Find where the given text appears and provide that cell's center as [x, y] coordinate. 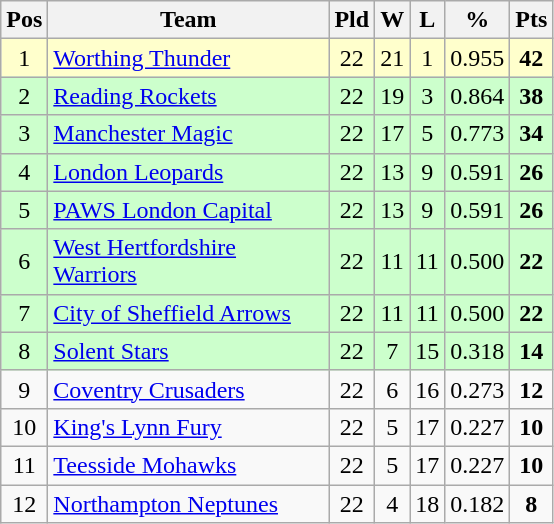
18 [428, 503]
Team [188, 20]
19 [392, 96]
0.182 [478, 503]
42 [532, 58]
Worthing Thunder [188, 58]
Coventry Crusaders [188, 389]
0.864 [478, 96]
West Hertfordshire Warriors [188, 262]
% [478, 20]
15 [428, 351]
Northampton Neptunes [188, 503]
0.318 [478, 351]
38 [532, 96]
Teesside Mohawks [188, 465]
W [392, 20]
Manchester Magic [188, 134]
0.273 [478, 389]
21 [392, 58]
16 [428, 389]
Pld [352, 20]
London Leopards [188, 172]
34 [532, 134]
Reading Rockets [188, 96]
14 [532, 351]
PAWS London Capital [188, 210]
City of Sheffield Arrows [188, 313]
King's Lynn Fury [188, 427]
L [428, 20]
0.955 [478, 58]
Solent Stars [188, 351]
0.773 [478, 134]
2 [24, 96]
Pos [24, 20]
Pts [532, 20]
